Scan for the cell matching the given text and deliver its (X, Y) coordinate at center. 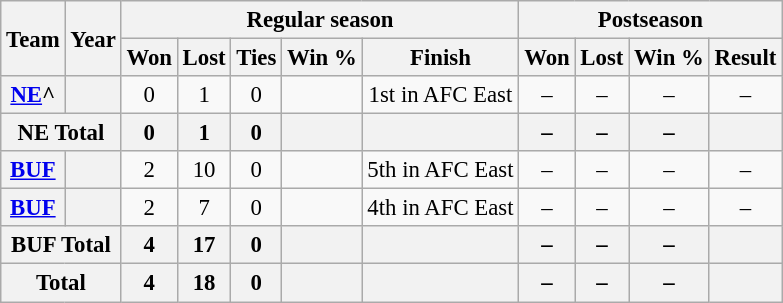
Regular season (320, 20)
Ties (256, 58)
Finish (440, 58)
Postseason (650, 20)
1st in AFC East (440, 95)
Year (93, 38)
5th in AFC East (440, 170)
10 (204, 170)
NE^ (33, 95)
Team (33, 38)
18 (204, 283)
Result (746, 58)
17 (204, 245)
4th in AFC East (440, 208)
BUF Total (61, 245)
NE Total (61, 133)
7 (204, 208)
Total (61, 283)
